Pinpoint the cell where the given text exists, returning its [x, y] midpoint coordinate. 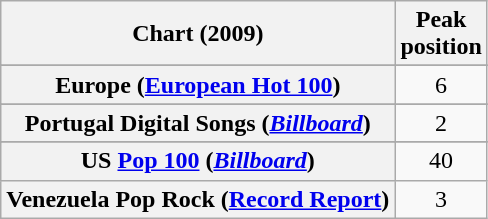
Peakposition [441, 34]
Portugal Digital Songs (Billboard) [198, 123]
6 [441, 85]
Chart (2009) [198, 34]
Europe (European Hot 100) [198, 85]
40 [441, 161]
Venezuela Pop Rock (Record Report) [198, 199]
2 [441, 123]
3 [441, 199]
US Pop 100 (Billboard) [198, 161]
